Search for the cell housing the specified text and yield its (X, Y) center coordinate. 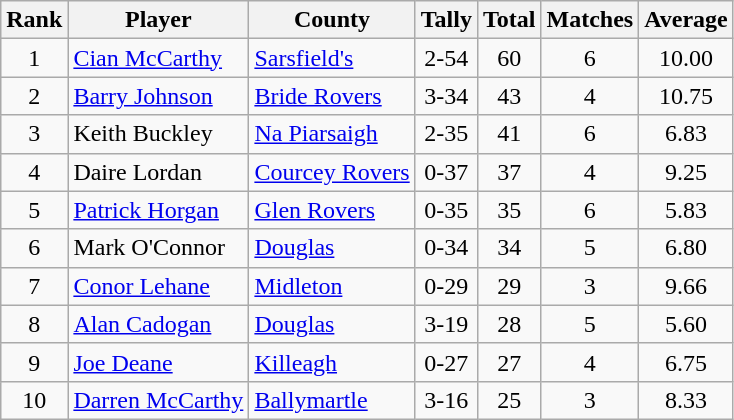
Courcey Rovers (332, 172)
Rank (34, 20)
Joe Deane (158, 362)
Tally (446, 20)
35 (509, 210)
8 (34, 324)
6.83 (686, 134)
8.33 (686, 400)
2 (34, 96)
3-19 (446, 324)
Midleton (332, 286)
County (332, 20)
0-29 (446, 286)
Daire Lordan (158, 172)
Keith Buckley (158, 134)
0-35 (446, 210)
0-34 (446, 248)
2-35 (446, 134)
0-27 (446, 362)
6.75 (686, 362)
Player (158, 20)
37 (509, 172)
60 (509, 58)
Total (509, 20)
9.66 (686, 286)
Bride Rovers (332, 96)
Cian McCarthy (158, 58)
1 (34, 58)
10.00 (686, 58)
25 (509, 400)
29 (509, 286)
3-16 (446, 400)
Glen Rovers (332, 210)
Alan Cadogan (158, 324)
41 (509, 134)
Conor Lehane (158, 286)
Killeagh (332, 362)
Average (686, 20)
43 (509, 96)
Patrick Horgan (158, 210)
10.75 (686, 96)
9 (34, 362)
2-54 (446, 58)
Barry Johnson (158, 96)
6.80 (686, 248)
Matches (590, 20)
9.25 (686, 172)
10 (34, 400)
Darren McCarthy (158, 400)
27 (509, 362)
Ballymartle (332, 400)
7 (34, 286)
5.83 (686, 210)
Sarsfield's (332, 58)
28 (509, 324)
Na Piarsaigh (332, 134)
Mark O'Connor (158, 248)
0-37 (446, 172)
5.60 (686, 324)
3-34 (446, 96)
34 (509, 248)
